Return [X, Y] of the center of cell containing provided text 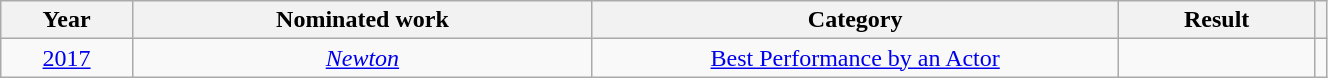
Best Performance by an Actor [855, 58]
Year [67, 20]
Newton [362, 58]
Category [855, 20]
Result [1216, 20]
Nominated work [362, 20]
2017 [67, 58]
